Determine the (X, Y) coordinate at the center of the cell enclosing the given text.  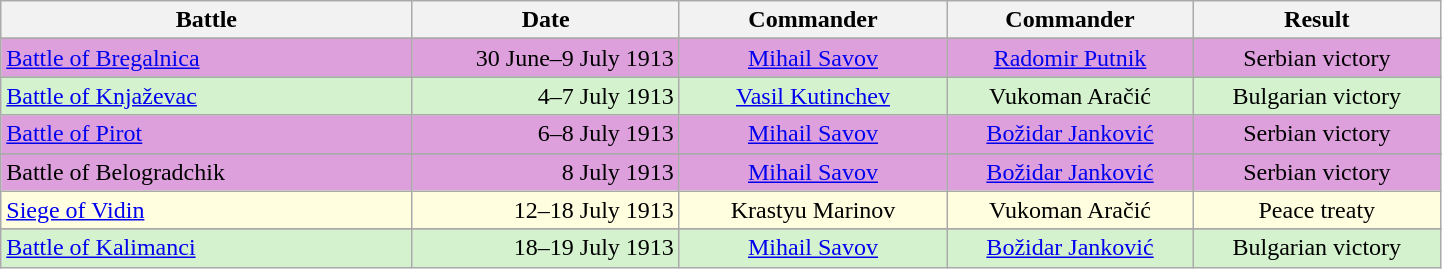
12–18 July 1913 (546, 210)
Krastyu Marinov (812, 210)
18–19 July 1913 (546, 248)
Battle of Belogradchik (206, 172)
6–8 July 1913 (546, 134)
Battle (206, 20)
30 June–9 July 1913 (546, 58)
Result (1316, 20)
8 July 1913 (546, 172)
Radomir Putnik (1070, 58)
Battle of Knjaževac (206, 96)
Battle of Pirot (206, 134)
4–7 July 1913 (546, 96)
Date (546, 20)
Battle of Kalimanci (206, 248)
Vasil Kutinchev (812, 96)
Peace treaty (1316, 210)
Battle of Bregalnica (206, 58)
Siege of Vidin (206, 210)
